Output the [x, y] coordinate of the center of the cell containing the given text.  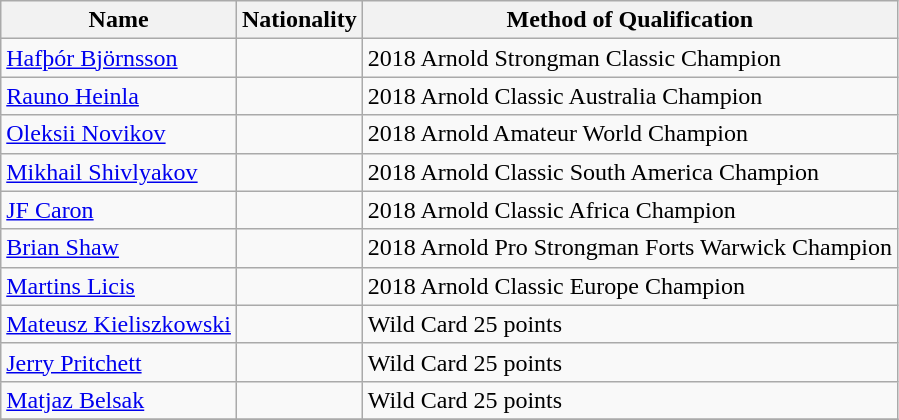
Nationality [299, 20]
2018 Arnold Pro Strongman Forts Warwick Champion [630, 248]
Oleksii Novikov [119, 134]
Mikhail Shivlyakov [119, 172]
2018 Arnold Strongman Classic Champion [630, 58]
JF Caron [119, 210]
Method of Qualification [630, 20]
2018 Arnold Classic Africa Champion [630, 210]
2018 Arnold Classic Australia Champion [630, 96]
Jerry Pritchett [119, 362]
Matjaz Belsak [119, 400]
Hafþór Björnsson [119, 58]
2018 Arnold Classic South America Champion [630, 172]
Martins Licis [119, 286]
Brian Shaw [119, 248]
2018 Arnold Classic Europe Champion [630, 286]
Mateusz Kieliszkowski [119, 324]
Rauno Heinla [119, 96]
2018 Arnold Amateur World Champion [630, 134]
Name [119, 20]
